Pinpoint the cell where the given text exists, returning its (X, Y) midpoint coordinate. 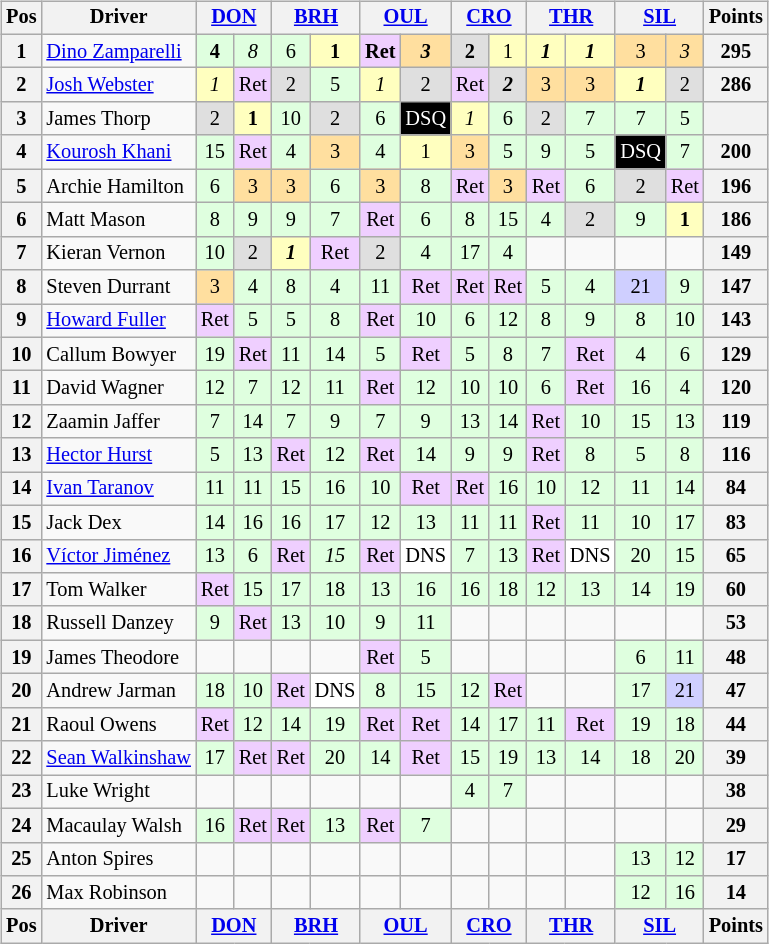
147 (736, 287)
200 (736, 152)
Anton Spires (118, 859)
Zaamin Jaffer (118, 422)
22 (21, 758)
James Thorp (118, 119)
Tom Walker (118, 590)
Víctor Jiménez (118, 556)
44 (736, 724)
Matt Mason (118, 220)
196 (736, 186)
Macaulay Walsh (118, 825)
Steven Durrant (118, 287)
29 (736, 825)
Jack Dex (118, 522)
Ivan Taranov (118, 489)
48 (736, 657)
Raoul Owens (118, 724)
Dino Zamparelli (118, 51)
39 (736, 758)
David Wagner (118, 388)
25 (21, 859)
286 (736, 85)
23 (21, 792)
Josh Webster (118, 85)
295 (736, 51)
Andrew Jarman (118, 691)
26 (21, 893)
Archie Hamilton (118, 186)
120 (736, 388)
Sean Walkinshaw (118, 758)
47 (736, 691)
186 (736, 220)
116 (736, 455)
149 (736, 253)
143 (736, 321)
119 (736, 422)
53 (736, 623)
Max Robinson (118, 893)
Callum Bowyer (118, 354)
James Theodore (118, 657)
38 (736, 792)
Russell Danzey (118, 623)
Kieran Vernon (118, 253)
Howard Fuller (118, 321)
24 (21, 825)
65 (736, 556)
60 (736, 590)
Kourosh Khani (118, 152)
129 (736, 354)
Hector Hurst (118, 455)
Luke Wright (118, 792)
83 (736, 522)
84 (736, 489)
